Search for the cell housing the specified text and yield its (X, Y) center coordinate. 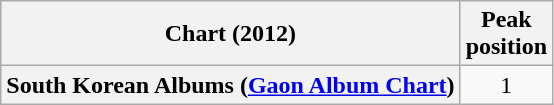
South Korean Albums (Gaon Album Chart) (230, 85)
Peakposition (506, 34)
1 (506, 85)
Chart (2012) (230, 34)
